For the text-containing cell, return its midpoint in (X, Y) coordinate format. 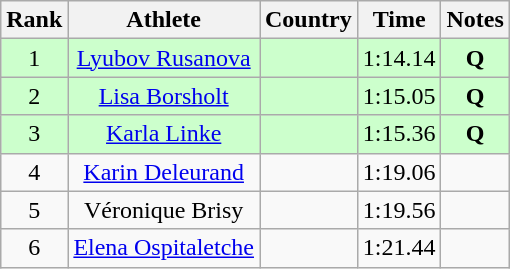
1:15.05 (399, 96)
1:19.56 (399, 210)
1 (34, 58)
Athlete (164, 20)
Notes (475, 20)
Lisa Borsholt (164, 96)
Karin Deleurand (164, 172)
1:15.36 (399, 134)
1:19.06 (399, 172)
Véronique Brisy (164, 210)
Time (399, 20)
6 (34, 248)
5 (34, 210)
3 (34, 134)
Karla Linke (164, 134)
Rank (34, 20)
Country (309, 20)
Lyubov Rusanova (164, 58)
4 (34, 172)
1:14.14 (399, 58)
2 (34, 96)
Elena Ospitaletche (164, 248)
1:21.44 (399, 248)
